For the text-containing cell, return its midpoint in [X, Y] coordinate format. 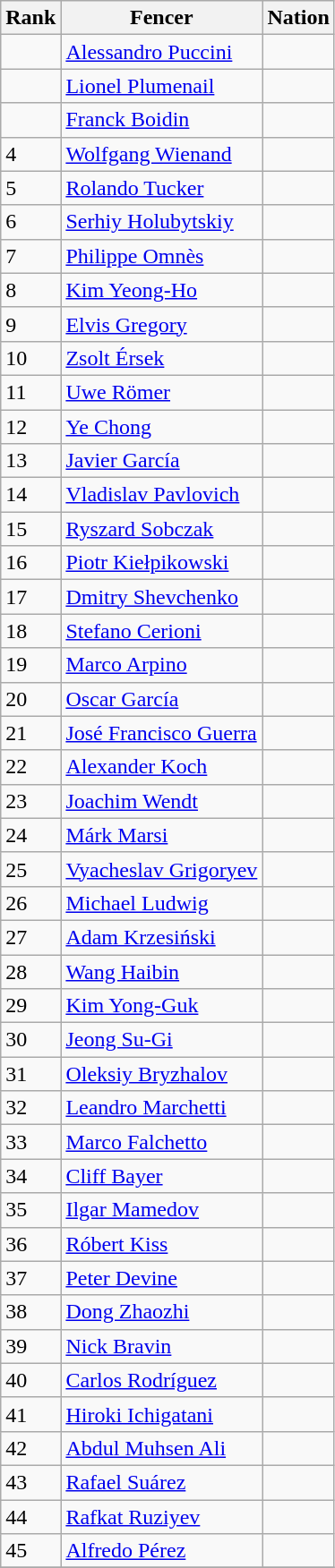
José Francisco Guerra [161, 733]
Serhiy Holubytskiy [161, 222]
Ryszard Sobczak [161, 529]
28 [30, 971]
Abdul Muhsen Ali [161, 1448]
39 [30, 1346]
9 [30, 324]
Uwe Römer [161, 392]
43 [30, 1482]
23 [30, 801]
Vladislav Pavlovich [161, 495]
17 [30, 597]
4 [30, 154]
32 [30, 1108]
19 [30, 665]
Leandro Marchetti [161, 1108]
41 [30, 1414]
6 [30, 222]
36 [30, 1244]
18 [30, 631]
29 [30, 1006]
Nation [298, 18]
Oleksiy Bryzhalov [161, 1074]
Wang Haibin [161, 971]
35 [30, 1210]
Rank [30, 18]
Kim Yong-Guk [161, 1006]
20 [30, 699]
8 [30, 290]
37 [30, 1278]
33 [30, 1142]
Cliff Bayer [161, 1176]
Zsolt Érsek [161, 358]
21 [30, 733]
40 [30, 1380]
Róbert Kiss [161, 1244]
27 [30, 937]
42 [30, 1448]
Peter Devine [161, 1278]
30 [30, 1040]
Wolfgang Wienand [161, 154]
25 [30, 869]
26 [30, 903]
Vyacheslav Grigoryev [161, 869]
38 [30, 1312]
7 [30, 256]
Marco Arpino [161, 665]
Rafkat Ruziyev [161, 1517]
Hiroki Ichigatani [161, 1414]
Márk Marsi [161, 835]
Jeong Su-Gi [161, 1040]
11 [30, 392]
Franck Boidin [161, 120]
12 [30, 427]
Piotr Kiełpikowski [161, 563]
44 [30, 1517]
Oscar García [161, 699]
34 [30, 1176]
Ye Chong [161, 427]
Stefano Cerioni [161, 631]
15 [30, 529]
24 [30, 835]
Michael Ludwig [161, 903]
Fencer [161, 18]
Ilgar Mamedov [161, 1210]
5 [30, 188]
Rafael Suárez [161, 1482]
Carlos Rodríguez [161, 1380]
22 [30, 767]
Alexander Koch [161, 767]
Nick Bravin [161, 1346]
Marco Falchetto [161, 1142]
14 [30, 495]
31 [30, 1074]
Javier García [161, 461]
10 [30, 358]
Dmitry Shevchenko [161, 597]
Alessandro Puccini [161, 52]
45 [30, 1551]
Dong Zhaozhi [161, 1312]
Lionel Plumenail [161, 86]
Adam Krzesiński [161, 937]
16 [30, 563]
13 [30, 461]
Philippe Omnès [161, 256]
Joachim Wendt [161, 801]
Elvis Gregory [161, 324]
Alfredo Pérez [161, 1551]
Kim Yeong-Ho [161, 290]
Rolando Tucker [161, 188]
